Pinpoint the cell where the given text exists, returning its [X, Y] midpoint coordinate. 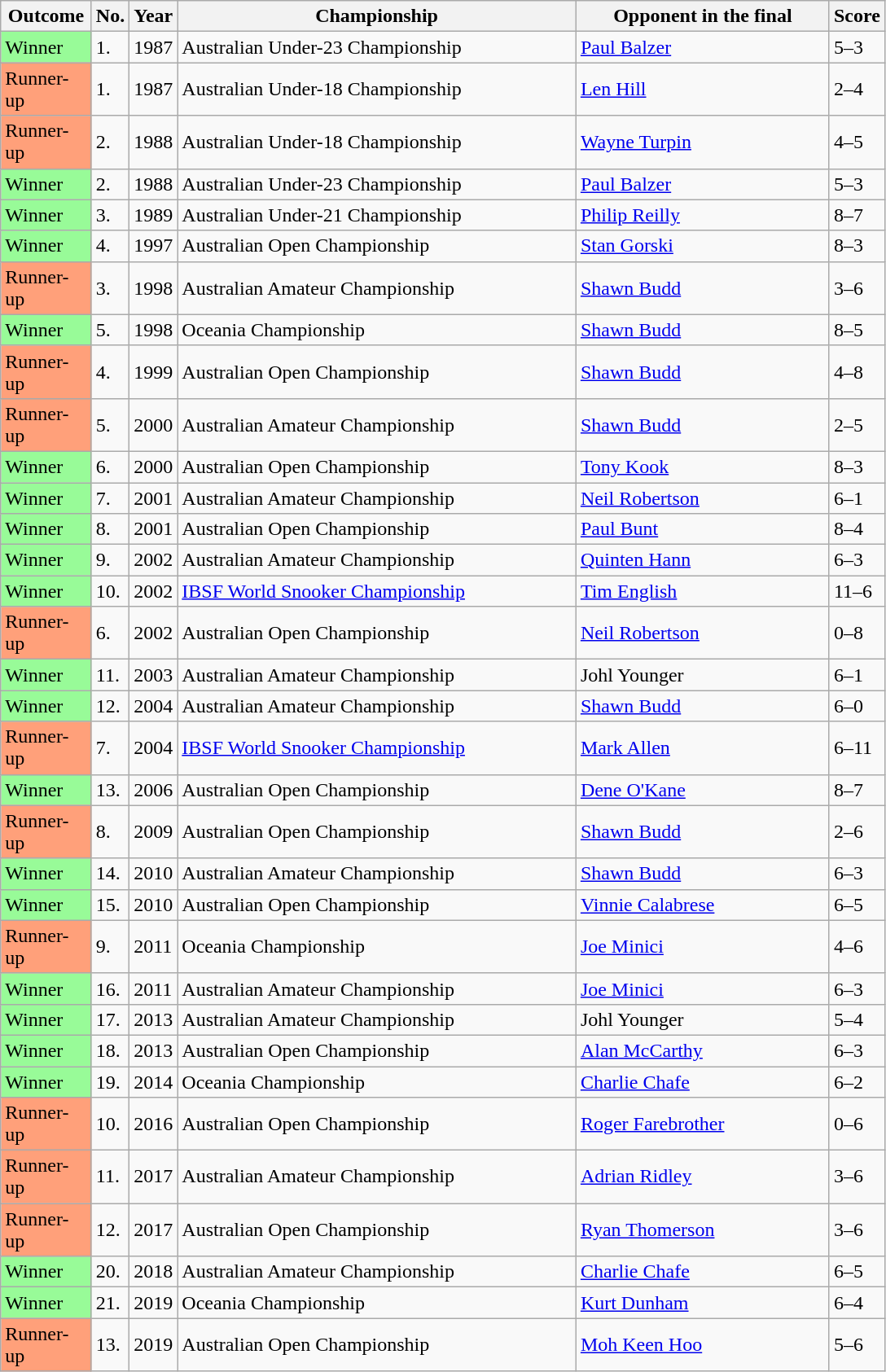
2018 [153, 1272]
Tony Kook [702, 467]
21. [110, 1303]
6–4 [857, 1303]
2–4 [857, 90]
19. [110, 1082]
Outcome [46, 16]
2006 [153, 790]
8–4 [857, 529]
4–6 [857, 946]
2014 [153, 1082]
Stan Gorski [702, 246]
5–4 [857, 1019]
Vinnie Calabrese [702, 905]
1999 [153, 371]
14. [110, 874]
4–5 [857, 142]
4–8 [857, 371]
5–6 [857, 1345]
Dene O'Kane [702, 790]
Mark Allen [702, 747]
Year [153, 16]
16. [110, 988]
2016 [153, 1124]
6–0 [857, 706]
0–8 [857, 633]
2009 [153, 832]
11–6 [857, 591]
2003 [153, 675]
6–2 [857, 1082]
8–5 [857, 330]
1997 [153, 246]
Len Hill [702, 90]
15. [110, 905]
Score [857, 16]
17. [110, 1019]
Wayne Turpin [702, 142]
Kurt Dunham [702, 1303]
Roger Farebrother [702, 1124]
1989 [153, 215]
Australian Under-21 Championship [377, 215]
2–5 [857, 425]
Quinten Hann [702, 560]
No. [110, 16]
Moh Keen Hoo [702, 1345]
Adrian Ridley [702, 1177]
Paul Bunt [702, 529]
Tim English [702, 591]
20. [110, 1272]
0–6 [857, 1124]
Philip Reilly [702, 215]
2–6 [857, 832]
18. [110, 1050]
Championship [377, 16]
Alan McCarthy [702, 1050]
Ryan Thomerson [702, 1230]
6–11 [857, 747]
Opponent in the final [702, 16]
